For the text-containing cell, return its midpoint in [X, Y] coordinate format. 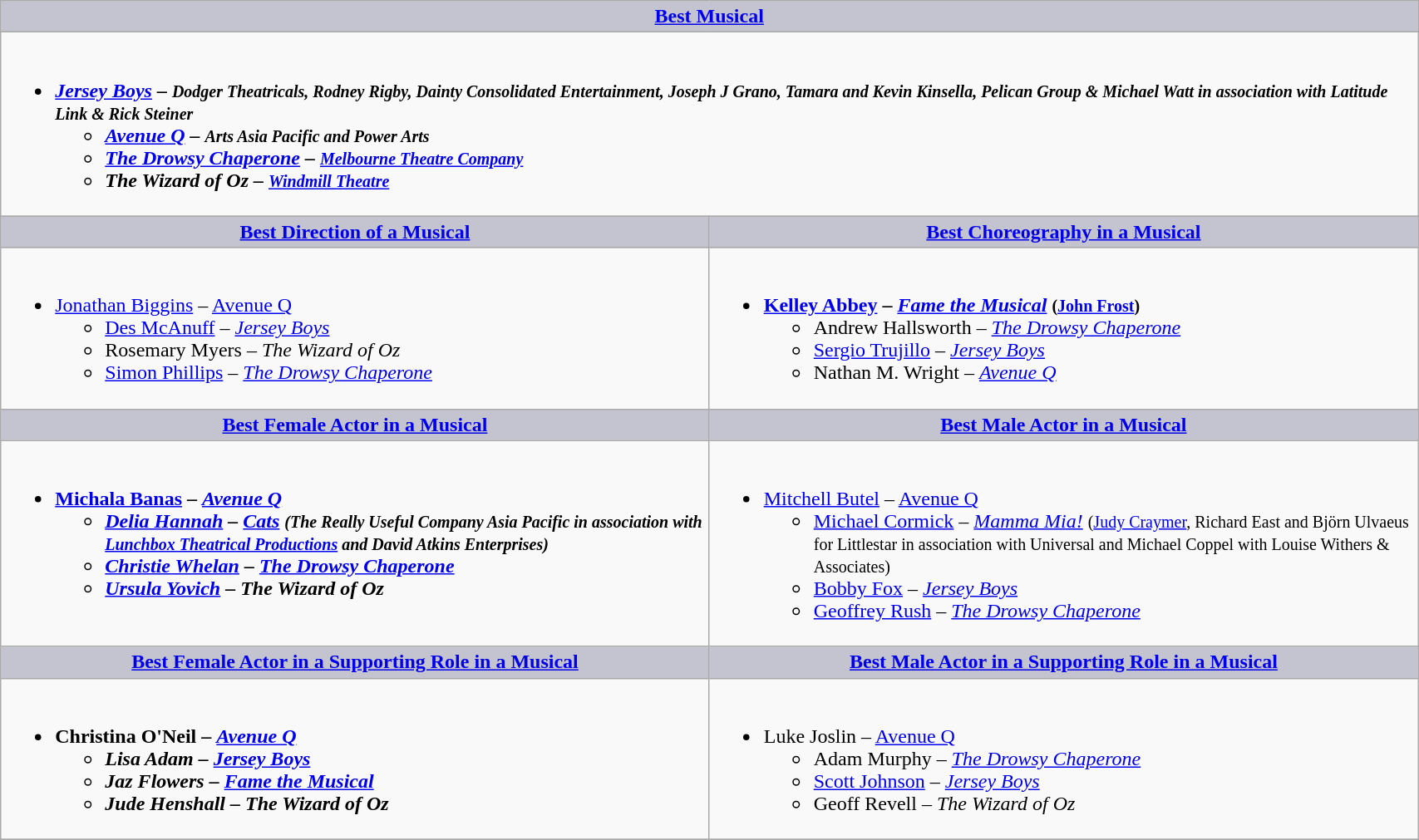
Best Female Actor in a Musical [355, 425]
Best Male Actor in a Musical [1063, 425]
Christina O'Neil – Avenue QLisa Adam – Jersey BoysJaz Flowers – Fame the MusicalJude Henshall – The Wizard of Oz [355, 759]
Best Choreography in a Musical [1063, 232]
Jonathan Biggins – Avenue QDes McAnuff – Jersey BoysRosemary Myers – The Wizard of OzSimon Phillips – The Drowsy Chaperone [355, 328]
Kelley Abbey – Fame the Musical (John Frost)Andrew Hallsworth – The Drowsy ChaperoneSergio Trujillo – Jersey BoysNathan M. Wright – Avenue Q [1063, 328]
Best Musical [710, 17]
Best Female Actor in a Supporting Role in a Musical [355, 662]
Luke Joslin – Avenue QAdam Murphy – The Drowsy ChaperoneScott Johnson – Jersey BoysGeoff Revell – The Wizard of Oz [1063, 759]
Best Male Actor in a Supporting Role in a Musical [1063, 662]
Best Direction of a Musical [355, 232]
